For the text-containing cell, return its midpoint in [X, Y] coordinate format. 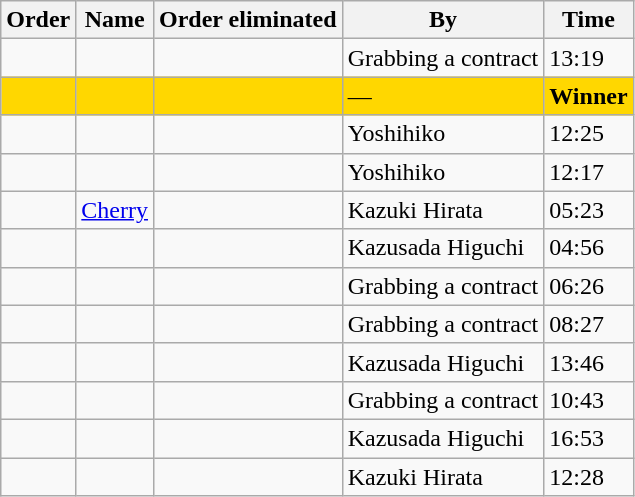
By [443, 20]
04:56 [588, 248]
08:27 [588, 324]
Order eliminated [248, 20]
13:19 [588, 58]
12:28 [588, 477]
Name [115, 20]
10:43 [588, 400]
Winner [588, 96]
Order [38, 20]
Cherry [115, 210]
— [443, 96]
16:53 [588, 438]
12:17 [588, 172]
Time [588, 20]
12:25 [588, 134]
06:26 [588, 286]
13:46 [588, 362]
05:23 [588, 210]
